Search for the cell housing the specified text and yield its [x, y] center coordinate. 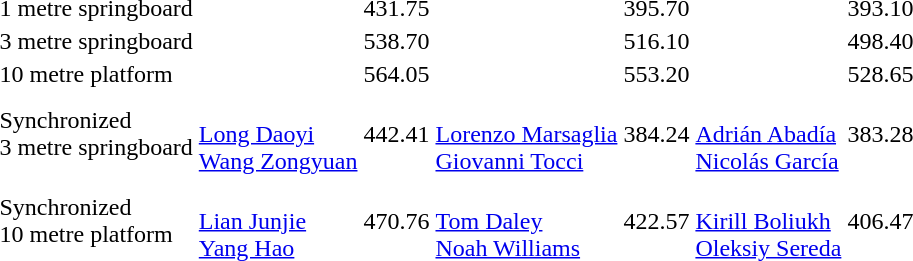
384.24 [656, 134]
553.20 [656, 74]
516.10 [656, 41]
538.70 [396, 41]
Lorenzo MarsagliaGiovanni Tocci [526, 134]
Adrián AbadíaNicolás García [768, 134]
442.41 [396, 134]
Long DaoyiWang Zongyuan [278, 134]
564.05 [396, 74]
